Return the (x, y) coordinate for the center point of the cell that contains the specified text.  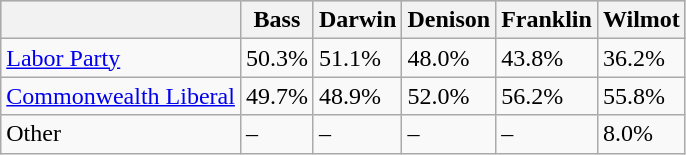
51.1% (357, 58)
36.2% (641, 58)
48.0% (449, 58)
43.8% (547, 58)
Darwin (357, 20)
Denison (449, 20)
50.3% (276, 58)
Other (121, 134)
8.0% (641, 134)
48.9% (357, 96)
Labor Party (121, 58)
49.7% (276, 96)
55.8% (641, 96)
Wilmot (641, 20)
Commonwealth Liberal (121, 96)
Bass (276, 20)
Franklin (547, 20)
52.0% (449, 96)
56.2% (547, 96)
